Capture the cell that displays the provided text and extract its (x, y) central coordinate. 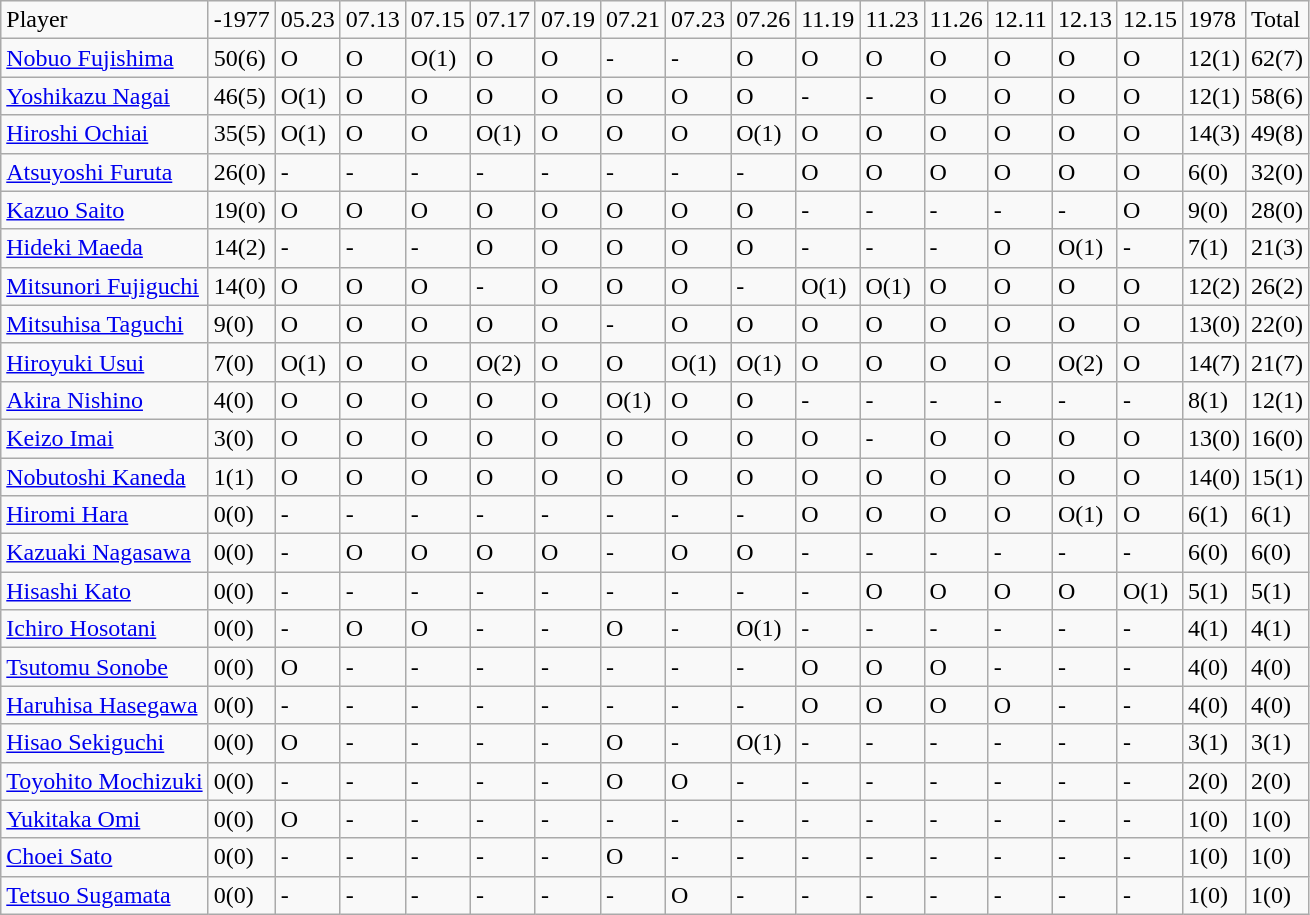
15(1) (1278, 477)
1978 (1214, 20)
Choei Sato (104, 857)
05.23 (308, 20)
Yukitaka Omi (104, 819)
21(3) (1278, 248)
Hiroshi Ochiai (104, 134)
14(3) (1214, 134)
Kazuaki Nagasawa (104, 553)
12(2) (1214, 286)
7(0) (242, 362)
07.13 (372, 20)
58(6) (1278, 96)
Hiroyuki Usui (104, 362)
Nobutoshi Kaneda (104, 477)
07.17 (502, 20)
12.11 (1020, 20)
07.21 (632, 20)
3(0) (242, 438)
Nobuo Fujishima (104, 58)
Total (1278, 20)
28(0) (1278, 210)
26(2) (1278, 286)
Player (104, 20)
62(7) (1278, 58)
21(7) (1278, 362)
-1977 (242, 20)
Hisashi Kato (104, 591)
Kazuo Saito (104, 210)
32(0) (1278, 172)
Hiromi Hara (104, 515)
50(6) (242, 58)
Mitsuhisa Taguchi (104, 324)
Tetsuo Sugamata (104, 895)
11.19 (828, 20)
Toyohito Mochizuki (104, 781)
07.19 (568, 20)
07.23 (698, 20)
Mitsunori Fujiguchi (104, 286)
Yoshikazu Nagai (104, 96)
22(0) (1278, 324)
07.26 (764, 20)
Ichiro Hosotani (104, 629)
19(0) (242, 210)
11.26 (956, 20)
Hideki Maeda (104, 248)
12.13 (1084, 20)
Haruhisa Hasegawa (104, 705)
Tsutomu Sonobe (104, 667)
14(7) (1214, 362)
Akira Nishino (104, 400)
8(1) (1214, 400)
7(1) (1214, 248)
Hisao Sekiguchi (104, 743)
46(5) (242, 96)
35(5) (242, 134)
14(2) (242, 248)
07.15 (438, 20)
1(1) (242, 477)
49(8) (1278, 134)
26(0) (242, 172)
12.15 (1150, 20)
11.23 (892, 20)
Keizo Imai (104, 438)
16(0) (1278, 438)
Atsuyoshi Furuta (104, 172)
